Determine the (x, y) coordinate at the center of the cell enclosing the given text.  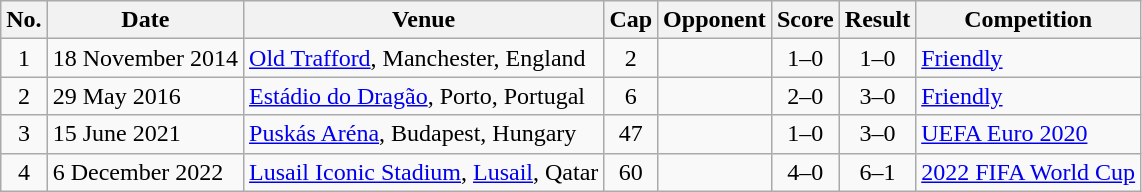
Opponent (715, 20)
6 (631, 96)
2–0 (805, 96)
6 December 2022 (145, 172)
Result (877, 20)
Date (145, 20)
Score (805, 20)
2022 FIFA World Cup (1028, 172)
Cap (631, 20)
No. (24, 20)
Venue (424, 20)
6–1 (877, 172)
Competition (1028, 20)
Lusail Iconic Stadium, Lusail, Qatar (424, 172)
60 (631, 172)
47 (631, 134)
UEFA Euro 2020 (1028, 134)
18 November 2014 (145, 58)
4–0 (805, 172)
Puskás Aréna, Budapest, Hungary (424, 134)
29 May 2016 (145, 96)
Estádio do Dragão, Porto, Portugal (424, 96)
Old Trafford, Manchester, England (424, 58)
15 June 2021 (145, 134)
1 (24, 58)
3 (24, 134)
4 (24, 172)
